Output the (X, Y) coordinate of the center of the cell containing the given text.  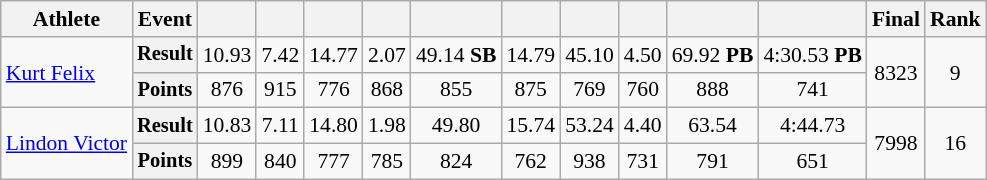
938 (590, 162)
915 (280, 90)
Final (896, 19)
776 (334, 90)
875 (530, 90)
840 (280, 162)
49.80 (456, 126)
Athlete (66, 19)
63.54 (713, 126)
7.42 (280, 55)
899 (228, 162)
791 (713, 162)
14.80 (334, 126)
777 (334, 162)
15.74 (530, 126)
876 (228, 90)
69.92 PB (713, 55)
10.93 (228, 55)
2.07 (387, 55)
769 (590, 90)
855 (456, 90)
7998 (896, 144)
Event (165, 19)
Lindon Victor (66, 144)
53.24 (590, 126)
14.79 (530, 55)
45.10 (590, 55)
4:30.53 PB (812, 55)
760 (643, 90)
4.40 (643, 126)
762 (530, 162)
16 (956, 144)
651 (812, 162)
Kurt Felix (66, 72)
Rank (956, 19)
9 (956, 72)
7.11 (280, 126)
8323 (896, 72)
741 (812, 90)
49.14 SB (456, 55)
888 (713, 90)
4.50 (643, 55)
868 (387, 90)
4:44.73 (812, 126)
10.83 (228, 126)
731 (643, 162)
785 (387, 162)
14.77 (334, 55)
1.98 (387, 126)
824 (456, 162)
